For the text-containing cell, return its midpoint in (x, y) coordinate format. 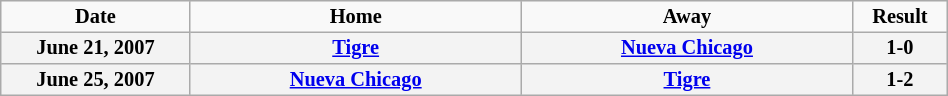
June 25, 2007 (96, 80)
June 21, 2007 (96, 48)
Away (686, 17)
Home (356, 17)
1-2 (900, 80)
Result (900, 17)
Date (96, 17)
1-0 (900, 48)
